Find where the given text appears and provide that cell's center as [x, y] coordinate. 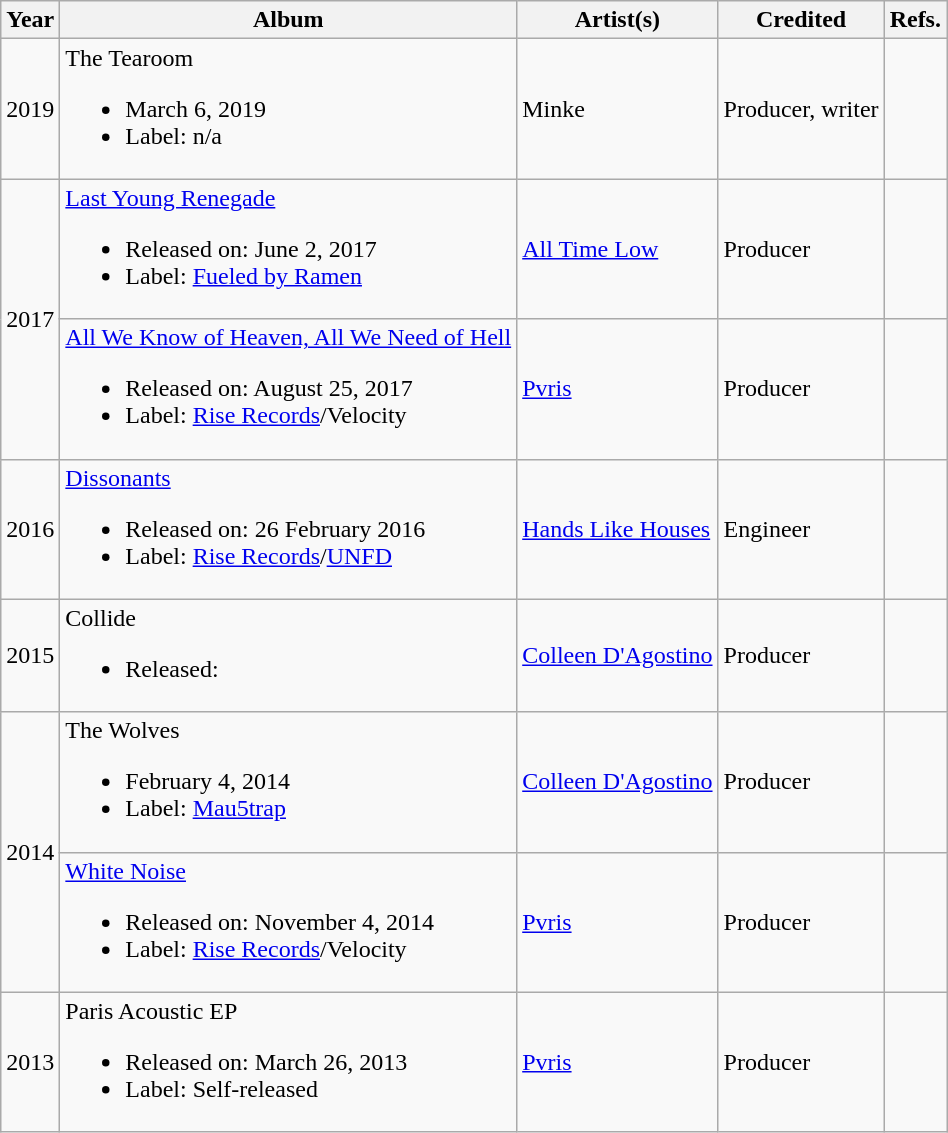
CollideReleased: [288, 656]
Last Young RenegadeReleased on: June 2, 2017Label: Fueled by Ramen [288, 249]
Credited [801, 20]
White NoiseReleased on: November 4, 2014Label: Rise Records/Velocity [288, 922]
Artist(s) [618, 20]
Minke [618, 109]
2019 [30, 109]
The TearoomMarch 6, 2019Label: n/a [288, 109]
2015 [30, 656]
Album [288, 20]
The WolvesFebruary 4, 2014Label: Mau5trap [288, 782]
2017 [30, 319]
All Time Low [618, 249]
2013 [30, 1062]
2014 [30, 852]
Producer, writer [801, 109]
Refs. [915, 20]
Paris Acoustic EPReleased on: March 26, 2013Label: Self-released [288, 1062]
2016 [30, 529]
Year [30, 20]
All We Know of Heaven, All We Need of HellReleased on: August 25, 2017Label: Rise Records/Velocity [288, 389]
Engineer [801, 529]
DissonantsReleased on: 26 February 2016Label: Rise Records/UNFD [288, 529]
Hands Like Houses [618, 529]
